Pinpoint the cell where the given text exists, returning its [x, y] midpoint coordinate. 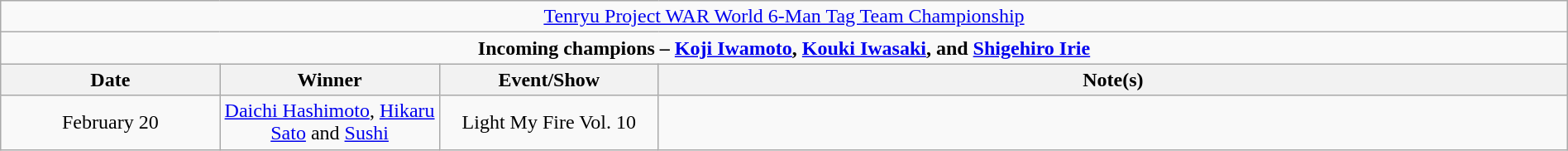
February 20 [111, 123]
Event/Show [549, 80]
Winner [329, 80]
Daichi Hashimoto, Hikaru Sato and Sushi [329, 123]
Incoming champions – Koji Iwamoto, Kouki Iwasaki, and Shigehiro Irie [784, 48]
Tenryu Project WAR World 6-Man Tag Team Championship [784, 17]
Date [111, 80]
Light My Fire Vol. 10 [549, 123]
Note(s) [1113, 80]
